Return the [x, y] coordinate for the center point of the cell that contains the specified text.  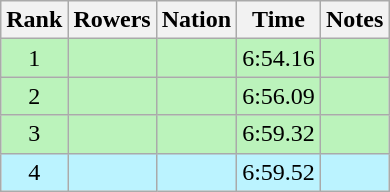
Rank [34, 20]
Rowers [112, 20]
3 [34, 134]
Time [279, 20]
6:54.16 [279, 58]
1 [34, 58]
6:56.09 [279, 96]
Notes [354, 20]
2 [34, 96]
6:59.32 [279, 134]
4 [34, 172]
6:59.52 [279, 172]
Nation [196, 20]
